Find where the given text appears and provide that cell's center as [X, Y] coordinate. 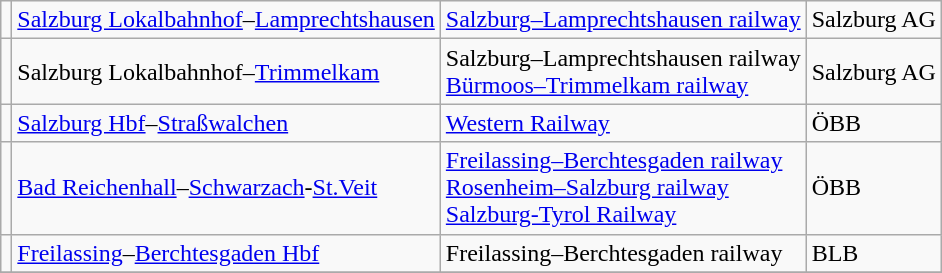
Freilassing–Berchtesgaden Hbf [226, 253]
Salzburg Lokalbahnhof–Trimmelkam [226, 72]
Freilassing–Berchtesgaden railway Rosenheim–Salzburg railway Salzburg-Tyrol Railway [623, 188]
Salzburg Hbf–Straßwalchen [226, 123]
Western Railway [623, 123]
Salzburg–Lamprechtshausen railway Bürmoos–Trimmelkam railway [623, 72]
Salzburg–Lamprechtshausen railway [623, 20]
Freilassing–Berchtesgaden railway [623, 253]
Salzburg Lokalbahnhof–Lamprechtshausen [226, 20]
Bad Reichenhall–Schwarzach-St.Veit [226, 188]
BLB [874, 253]
